Scan for the cell matching the given text and deliver its (x, y) coordinate at center. 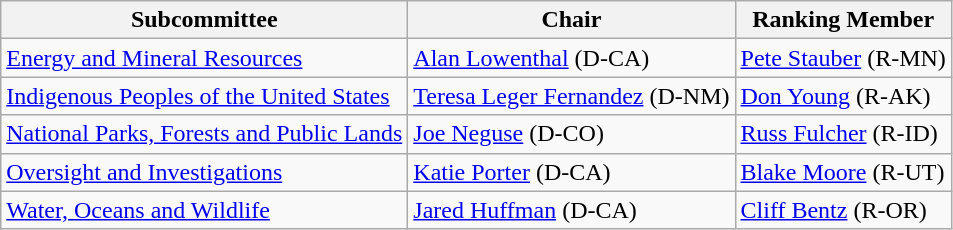
Don Young (R-AK) (843, 96)
Teresa Leger Fernandez (D-NM) (572, 96)
Subcommittee (204, 20)
Blake Moore (R-UT) (843, 172)
Chair (572, 20)
Jared Huffman (D-CA) (572, 210)
Joe Neguse (D-CO) (572, 134)
National Parks, Forests and Public Lands (204, 134)
Energy and Mineral Resources (204, 58)
Water, Oceans and Wildlife (204, 210)
Indigenous Peoples of the United States (204, 96)
Oversight and Investigations (204, 172)
Ranking Member (843, 20)
Katie Porter (D-CA) (572, 172)
Pete Stauber (R-MN) (843, 58)
Alan Lowenthal (D-CA) (572, 58)
Cliff Bentz (R-OR) (843, 210)
Russ Fulcher (R-ID) (843, 134)
